Output the (x, y) coordinate of the center of the cell containing the given text.  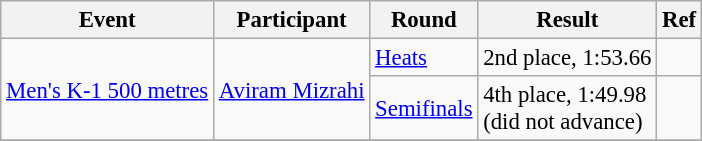
4th place, 1:49.98(did not advance) (568, 108)
2nd place, 1:53.66 (568, 58)
Event (108, 20)
Heats (424, 58)
Participant (291, 20)
Round (424, 20)
Result (568, 20)
Ref (680, 20)
Semifinals (424, 108)
Men's K-1 500 metres (108, 90)
Aviram Mizrahi (291, 90)
